Return the [X, Y] coordinate for the center point of the cell that contains the specified text.  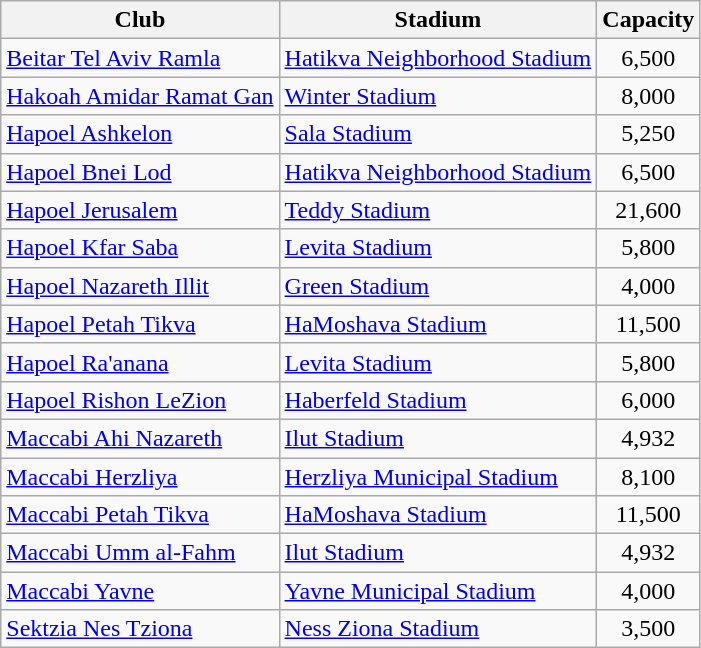
Green Stadium [438, 286]
21,600 [648, 210]
Hapoel Rishon LeZion [140, 400]
8,000 [648, 96]
Maccabi Ahi Nazareth [140, 438]
Teddy Stadium [438, 210]
Hapoel Kfar Saba [140, 248]
Winter Stadium [438, 96]
Herzliya Municipal Stadium [438, 477]
Sala Stadium [438, 134]
Haberfeld Stadium [438, 400]
Ness Ziona Stadium [438, 629]
Maccabi Petah Tikva [140, 515]
Hapoel Ashkelon [140, 134]
Hapoel Petah Tikva [140, 324]
Hapoel Nazareth Illit [140, 286]
Maccabi Herzliya [140, 477]
Yavne Municipal Stadium [438, 591]
8,100 [648, 477]
6,000 [648, 400]
Maccabi Yavne [140, 591]
Capacity [648, 20]
3,500 [648, 629]
Beitar Tel Aviv Ramla [140, 58]
Sektzia Nes Tziona [140, 629]
Hapoel Bnei Lod [140, 172]
Club [140, 20]
Maccabi Umm al-Fahm [140, 553]
Hakoah Amidar Ramat Gan [140, 96]
Hapoel Jerusalem [140, 210]
Hapoel Ra'anana [140, 362]
5,250 [648, 134]
Stadium [438, 20]
